Determine the [X, Y] coordinate at the center of the cell enclosing the given text.  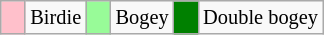
Bogey [142, 17]
Birdie [56, 17]
Double bogey [260, 17]
